Find where the given text appears and provide that cell's center as (x, y) coordinate. 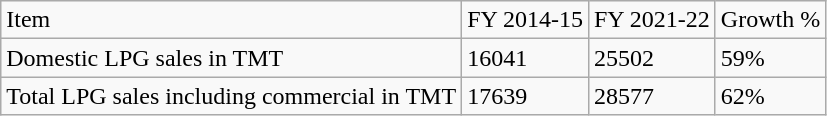
59% (770, 58)
Item (232, 20)
28577 (652, 96)
Total LPG sales including commercial in TMT (232, 96)
FY 2014-15 (526, 20)
25502 (652, 58)
Domestic LPG sales in TMT (232, 58)
17639 (526, 96)
62% (770, 96)
FY 2021-22 (652, 20)
16041 (526, 58)
Growth % (770, 20)
